Return the [x, y] coordinate for the center point of the cell that contains the specified text.  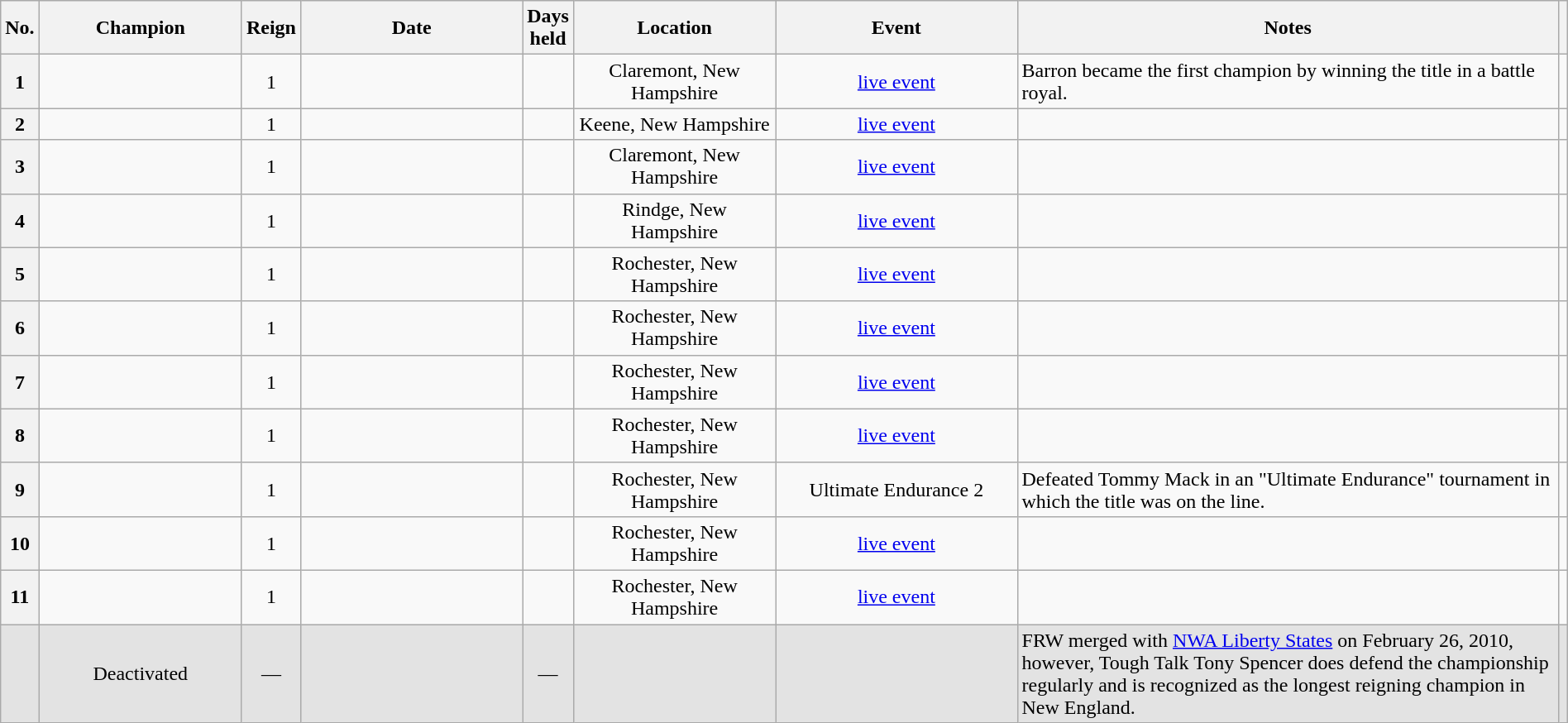
11 [20, 597]
Rindge, New Hampshire [674, 220]
7 [20, 382]
No. [20, 28]
9 [20, 490]
Ultimate Endurance 2 [896, 490]
Date [411, 28]
3 [20, 167]
2 [20, 124]
Notes [1288, 28]
Deactivated [141, 673]
Barron became the first champion by winning the title in a battle royal. [1288, 81]
Reign [271, 28]
Defeated Tommy Mack in an "Ultimate Endurance" tournament in which the title was on the line. [1288, 490]
Days held [548, 28]
Champion [141, 28]
5 [20, 275]
6 [20, 328]
8 [20, 435]
4 [20, 220]
Keene, New Hampshire [674, 124]
Location [674, 28]
10 [20, 543]
Event [896, 28]
